Return the [x, y] coordinate for the center point of the cell that contains the specified text.  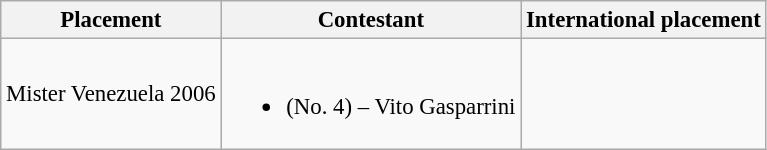
Mister Venezuela 2006 [111, 94]
Placement [111, 20]
Contestant [371, 20]
(No. 4) – Vito Gasparrini [371, 94]
International placement [644, 20]
